Search for the cell housing the specified text and yield its [x, y] center coordinate. 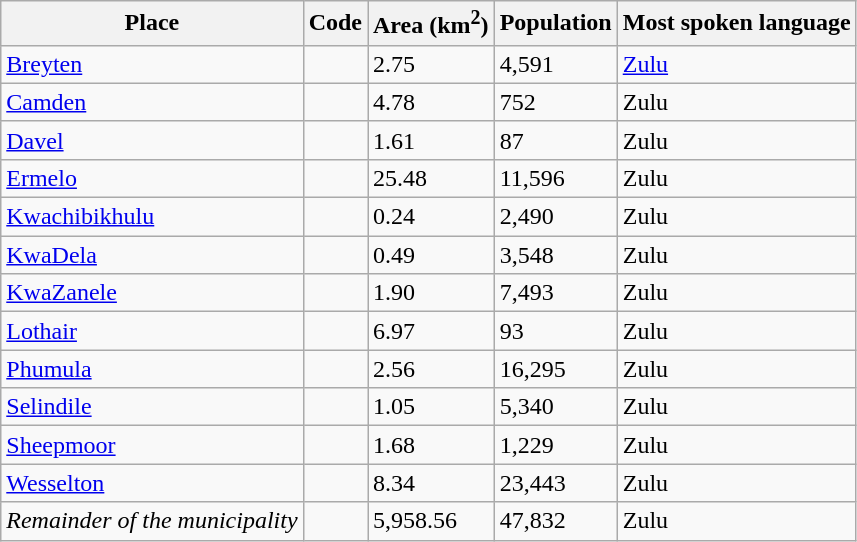
87 [556, 140]
752 [556, 102]
25.48 [432, 178]
1.61 [432, 140]
Phumula [152, 369]
Davel [152, 140]
KwaDela [152, 255]
2.75 [432, 64]
0.24 [432, 217]
1.68 [432, 445]
Most spoken language [736, 24]
2,490 [556, 217]
11,596 [556, 178]
Population [556, 24]
0.49 [432, 255]
93 [556, 331]
5,340 [556, 407]
Breyten [152, 64]
16,295 [556, 369]
1,229 [556, 445]
Wesselton [152, 483]
Kwachibikhulu [152, 217]
KwaZanele [152, 293]
1.05 [432, 407]
6.97 [432, 331]
Place [152, 24]
4.78 [432, 102]
8.34 [432, 483]
Ermelo [152, 178]
3,548 [556, 255]
23,443 [556, 483]
Area (km2) [432, 24]
Code [335, 24]
Sheepmoor [152, 445]
Remainder of the municipality [152, 521]
5,958.56 [432, 521]
4,591 [556, 64]
1.90 [432, 293]
7,493 [556, 293]
2.56 [432, 369]
47,832 [556, 521]
Lothair [152, 331]
Camden [152, 102]
Selindile [152, 407]
